Return [x, y] of the center of cell containing provided text 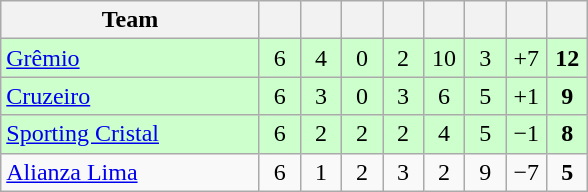
+7 [526, 58]
Cruzeiro [130, 96]
10 [444, 58]
+1 [526, 96]
Team [130, 20]
12 [568, 58]
Grêmio [130, 58]
−7 [526, 172]
Sporting Cristal [130, 134]
Alianza Lima [130, 172]
−1 [526, 134]
8 [568, 134]
1 [320, 172]
